For the text-containing cell, return its midpoint in (x, y) coordinate format. 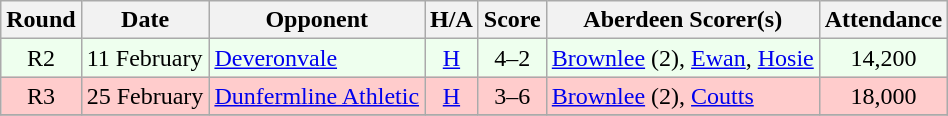
Deveronvale (317, 58)
R2 (41, 58)
Score (512, 20)
Opponent (317, 20)
Aberdeen Scorer(s) (682, 20)
14,200 (883, 58)
Date (145, 20)
Brownlee (2), Coutts (682, 96)
4–2 (512, 58)
3–6 (512, 96)
Brownlee (2), Ewan, Hosie (682, 58)
25 February (145, 96)
18,000 (883, 96)
R3 (41, 96)
Round (41, 20)
Dunfermline Athletic (317, 96)
Attendance (883, 20)
11 February (145, 58)
H/A (452, 20)
